Search for the cell housing the specified text and yield its [X, Y] center coordinate. 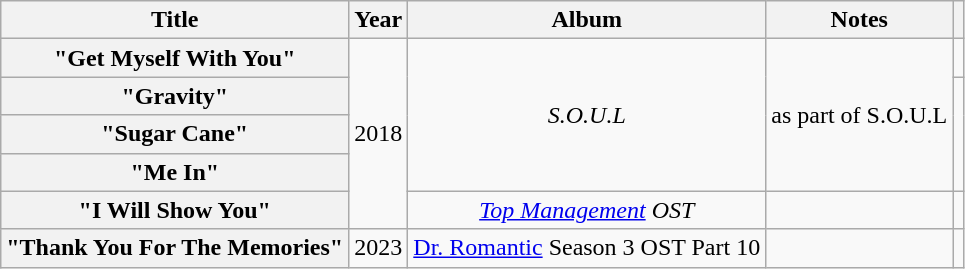
Dr. Romantic Season 3 OST Part 10 [587, 248]
as part of S.O.U.L [860, 115]
"Me In" [175, 172]
2023 [378, 248]
Notes [860, 20]
S.O.U.L [587, 115]
"I Will Show You" [175, 210]
2018 [378, 134]
Title [175, 20]
"Get Myself With You" [175, 58]
"Gravity" [175, 96]
Top Management OST [587, 210]
"Sugar Cane" [175, 134]
"Thank You For The Memories" [175, 248]
Album [587, 20]
Year [378, 20]
